Return [X, Y] of the center of cell containing provided text 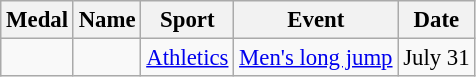
Medal [38, 20]
Men's long jump [316, 58]
Name [107, 20]
Date [436, 20]
Athletics [188, 58]
Event [316, 20]
Sport [188, 20]
July 31 [436, 58]
